Capture the cell that displays the provided text and extract its [X, Y] central coordinate. 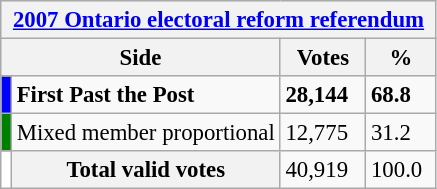
100.0 [402, 170]
28,144 [323, 95]
Votes [323, 58]
Total valid votes [146, 170]
68.8 [402, 95]
40,919 [323, 170]
% [402, 58]
Mixed member proportional [146, 133]
31.2 [402, 133]
12,775 [323, 133]
2007 Ontario electoral reform referendum [219, 20]
Side [140, 58]
First Past the Post [146, 95]
